For the text-containing cell, return its midpoint in (X, Y) coordinate format. 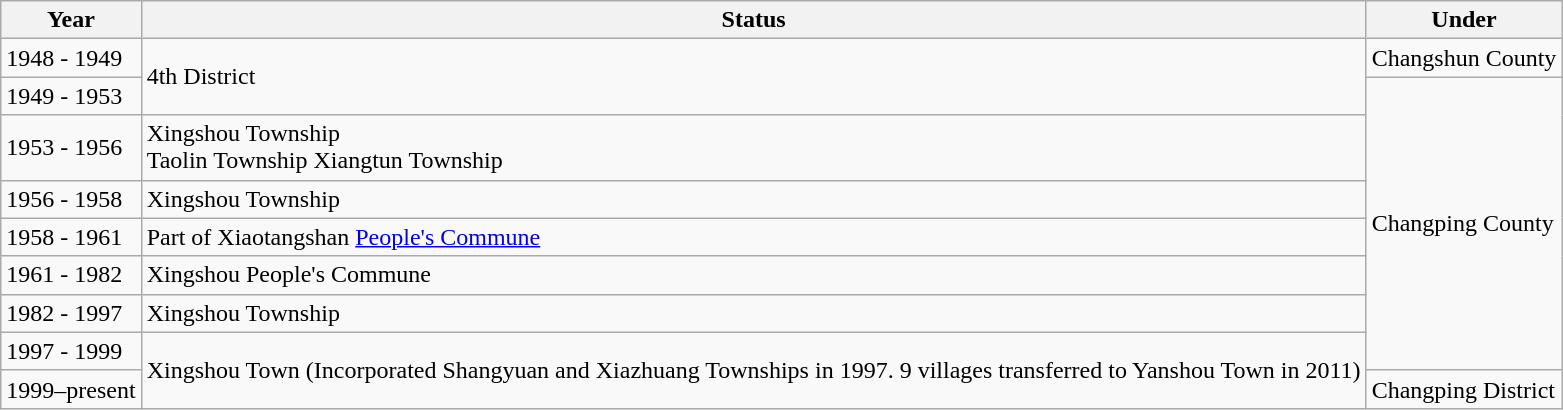
1948 - 1949 (71, 58)
Xingshou People's Commune (754, 275)
1999–present (71, 389)
4th District (754, 77)
1961 - 1982 (71, 275)
1958 - 1961 (71, 237)
Xingshou TownshipTaolin Township Xiangtun Township (754, 148)
1982 - 1997 (71, 313)
1953 - 1956 (71, 148)
1997 - 1999 (71, 351)
Status (754, 20)
Changshun County (1464, 58)
Changping District (1464, 389)
Year (71, 20)
Changping County (1464, 224)
Part of Xiaotangshan People's Commune (754, 237)
1949 - 1953 (71, 96)
Under (1464, 20)
Xingshou Town (Incorporated Shangyuan and Xiazhuang Townships in 1997. 9 villages transferred to Yanshou Town in 2011) (754, 370)
1956 - 1958 (71, 199)
